Output the (X, Y) coordinate of the center of the cell containing the given text.  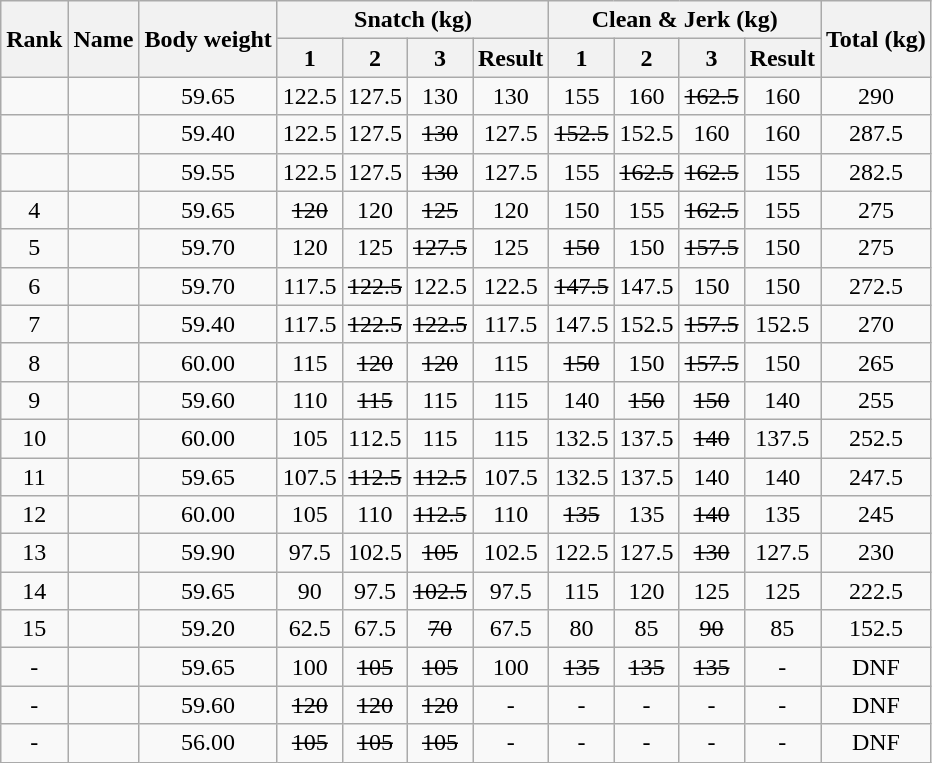
12 (34, 515)
15 (34, 629)
14 (34, 591)
270 (876, 324)
5 (34, 248)
255 (876, 400)
287.5 (876, 134)
252.5 (876, 438)
Snatch (kg) (413, 20)
4 (34, 210)
Name (104, 39)
Rank (34, 39)
80 (582, 629)
59.55 (208, 172)
59.20 (208, 629)
245 (876, 515)
272.5 (876, 286)
56.00 (208, 743)
10 (34, 438)
13 (34, 553)
Clean & Jerk (kg) (685, 20)
230 (876, 553)
265 (876, 362)
247.5 (876, 477)
Body weight (208, 39)
11 (34, 477)
62.5 (310, 629)
282.5 (876, 172)
7 (34, 324)
8 (34, 362)
6 (34, 286)
70 (440, 629)
Total (kg) (876, 39)
59.90 (208, 553)
222.5 (876, 591)
290 (876, 96)
9 (34, 400)
